Detect which cell encompasses the target text, then output its [x, y] center coordinate. 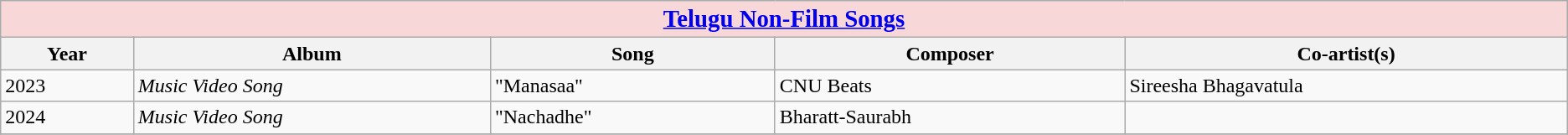
"Manasaa" [632, 86]
Song [632, 54]
Year [67, 54]
Composer [950, 54]
Album [312, 54]
Co-artist(s) [1346, 54]
Bharatt-Saurabh [950, 117]
Sireesha Bhagavatula [1346, 86]
2023 [67, 86]
CNU Beats [950, 86]
2024 [67, 117]
Telugu Non-Film Songs [784, 19]
"Nachadhe" [632, 117]
